Search for the cell housing the specified text and yield its [x, y] center coordinate. 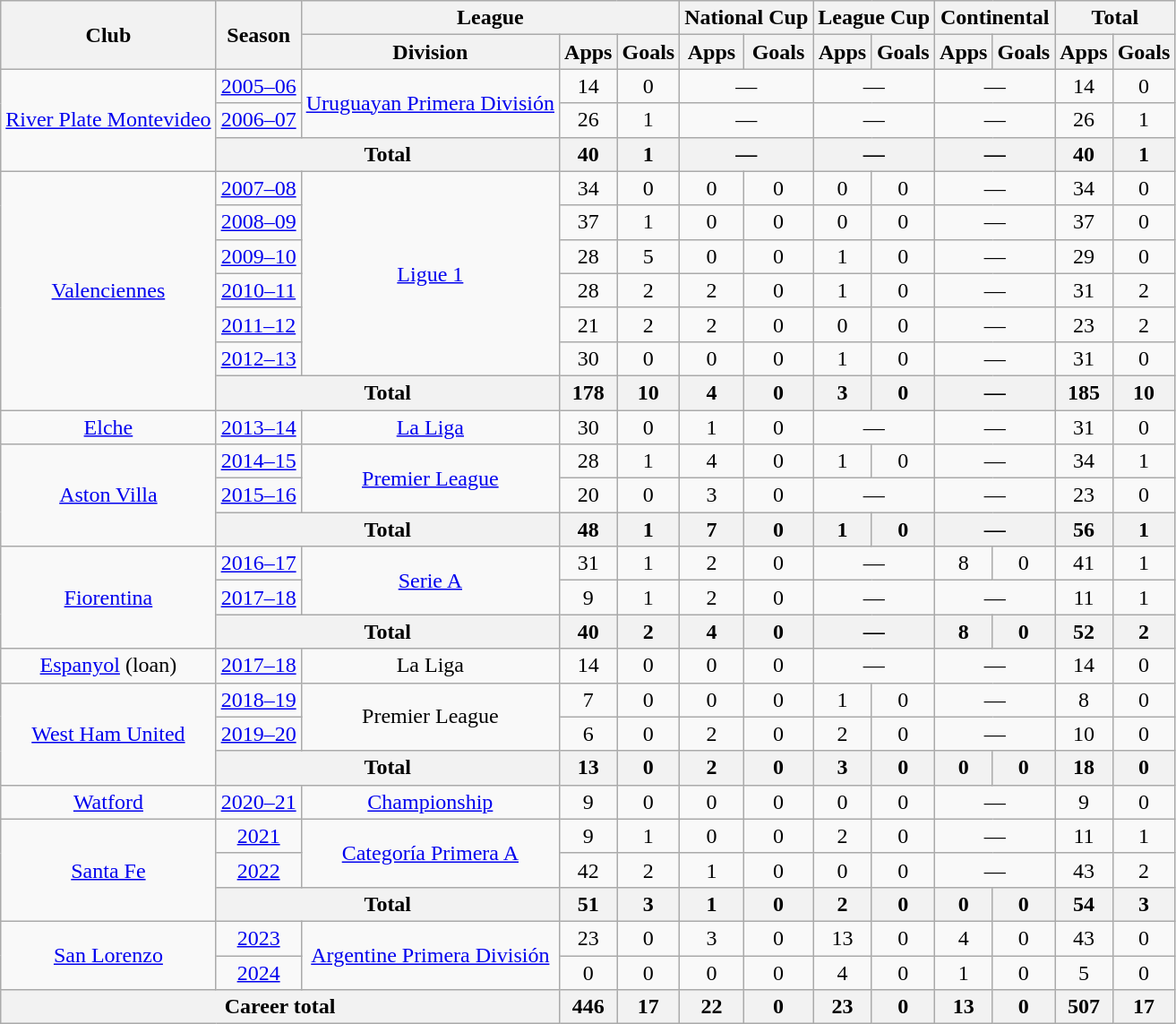
Elche [108, 427]
Espanyol (loan) [108, 666]
178 [588, 392]
42 [588, 870]
2022 [258, 870]
Uruguayan Primera División [430, 103]
20 [588, 495]
2021 [258, 836]
Career total [280, 1007]
54 [1084, 904]
2020–21 [258, 802]
Club [108, 35]
2015–16 [258, 495]
52 [1084, 632]
2016–17 [258, 564]
Fiorentina [108, 598]
2009–10 [258, 256]
League [491, 18]
185 [1084, 392]
River Plate Montevideo [108, 120]
Ligue 1 [430, 273]
Watford [108, 802]
2013–14 [258, 427]
West Ham United [108, 734]
2010–11 [258, 290]
2019–20 [258, 734]
Categoría Primera A [430, 853]
51 [588, 904]
Division [430, 52]
2018–19 [258, 700]
Continental [995, 18]
Serie A [430, 581]
21 [588, 324]
Aston Villa [108, 495]
6 [588, 734]
2011–12 [258, 324]
56 [1084, 529]
29 [1084, 256]
Santa Fe [108, 870]
San Lorenzo [108, 955]
Championship [430, 802]
41 [1084, 564]
National Cup [747, 18]
Valenciennes [108, 290]
2014–15 [258, 461]
2007–08 [258, 188]
2012–13 [258, 358]
22 [712, 1007]
507 [1084, 1007]
Argentine Primera División [430, 955]
2008–09 [258, 222]
2023 [258, 938]
2024 [258, 972]
48 [588, 529]
Season [258, 35]
2005–06 [258, 86]
League Cup [874, 18]
446 [588, 1007]
18 [1084, 768]
2006–07 [258, 120]
